From the cell containing the given text, extract its center point as [x, y] coordinate. 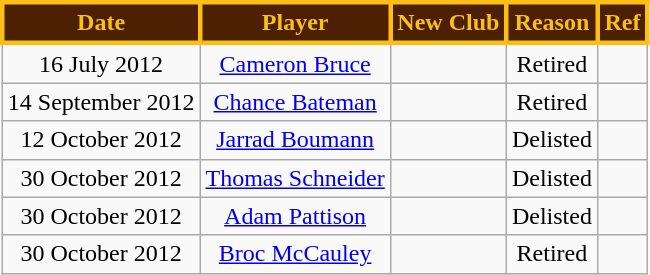
Date [101, 22]
Ref [622, 22]
Jarrad Boumann [295, 140]
14 September 2012 [101, 102]
Cameron Bruce [295, 63]
Thomas Schneider [295, 178]
Adam Pattison [295, 216]
12 October 2012 [101, 140]
New Club [448, 22]
Broc McCauley [295, 254]
Player [295, 22]
Chance Bateman [295, 102]
16 July 2012 [101, 63]
Reason [552, 22]
